Scan for the cell matching the given text and deliver its (x, y) coordinate at center. 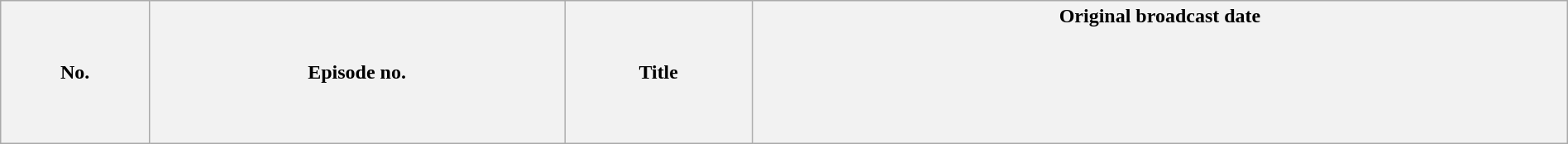
Title (658, 73)
Episode no. (356, 73)
Original broadcast date (1160, 73)
No. (75, 73)
